Scan for the cell matching the given text and deliver its [x, y] coordinate at center. 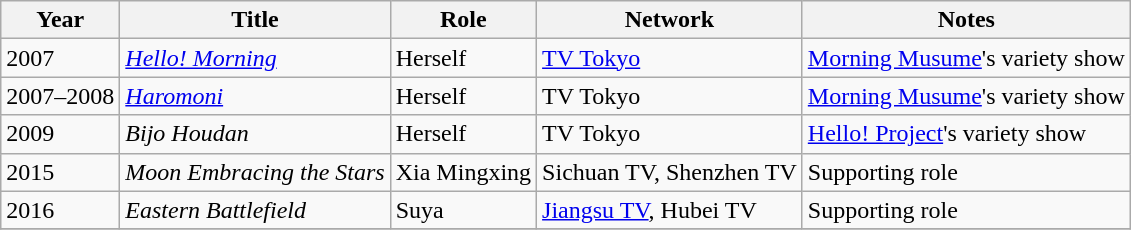
2016 [60, 210]
Hello! Project's variety show [966, 134]
2007–2008 [60, 96]
Bijo Houdan [255, 134]
Suya [463, 210]
Title [255, 20]
Year [60, 20]
Sichuan TV, Shenzhen TV [670, 172]
Notes [966, 20]
2009 [60, 134]
Haromoni [255, 96]
Jiangsu TV, Hubei TV [670, 210]
Xia Mingxing [463, 172]
Role [463, 20]
Network [670, 20]
Eastern Battlefield [255, 210]
2007 [60, 58]
Moon Embracing the Stars [255, 172]
Hello! Morning [255, 58]
2015 [60, 172]
